Pinpoint the cell where the given text exists, returning its [x, y] midpoint coordinate. 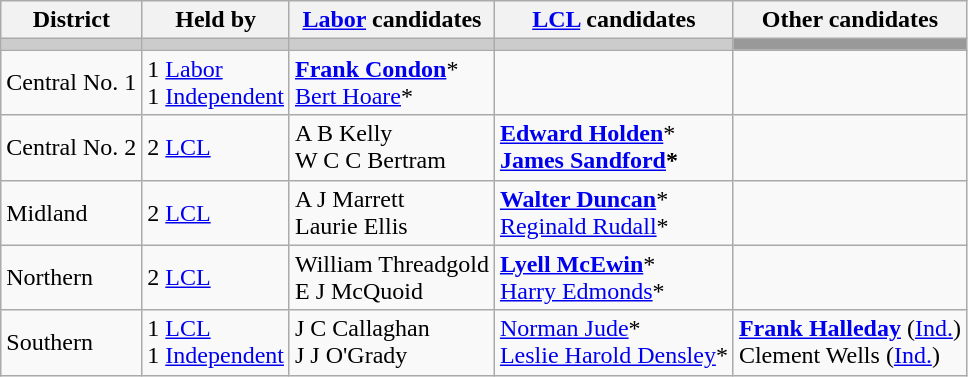
A J Marrett Laurie Ellis [392, 212]
Frank Halleday (Ind.) Clement Wells (Ind.) [850, 342]
Central No. 1 [72, 82]
Lyell McEwin* Harry Edmonds* [614, 278]
LCL candidates [614, 20]
Norman Jude* Leslie Harold Densley* [614, 342]
Central No. 2 [72, 148]
Southern [72, 342]
Edward Holden* James Sandford* [614, 148]
Northern [72, 278]
Walter Duncan* Reginald Rudall* [614, 212]
A B Kelly W C C Bertram [392, 148]
J C Callaghan J J O'Grady [392, 342]
1 LCL 1 Independent [216, 342]
Frank Condon* Bert Hoare* [392, 82]
Held by [216, 20]
William Threadgold E J McQuoid [392, 278]
Midland [72, 212]
1 Labor 1 Independent [216, 82]
Other candidates [850, 20]
District [72, 20]
Labor candidates [392, 20]
